Return (x, y) of the center of cell containing provided text 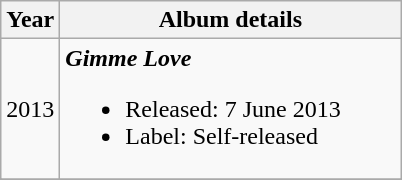
2013 (30, 109)
Album details (230, 20)
Gimme LoveReleased: 7 June 2013Label: Self-released (230, 109)
Year (30, 20)
